Capture the cell that displays the provided text and extract its [x, y] central coordinate. 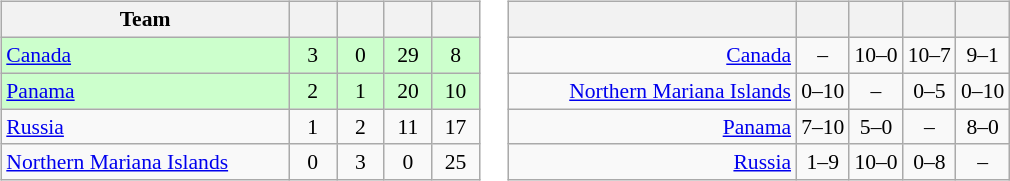
1–9 [822, 162]
7–10 [822, 127]
25 [456, 162]
8 [456, 55]
0–5 [930, 91]
10–7 [930, 55]
11 [408, 127]
9–1 [982, 55]
10 [456, 91]
8–0 [982, 127]
Team [145, 20]
20 [408, 91]
29 [408, 55]
5–0 [876, 127]
0–8 [930, 162]
17 [456, 127]
